Provide the (X, Y) coordinate of the cell's center where the given text is located.  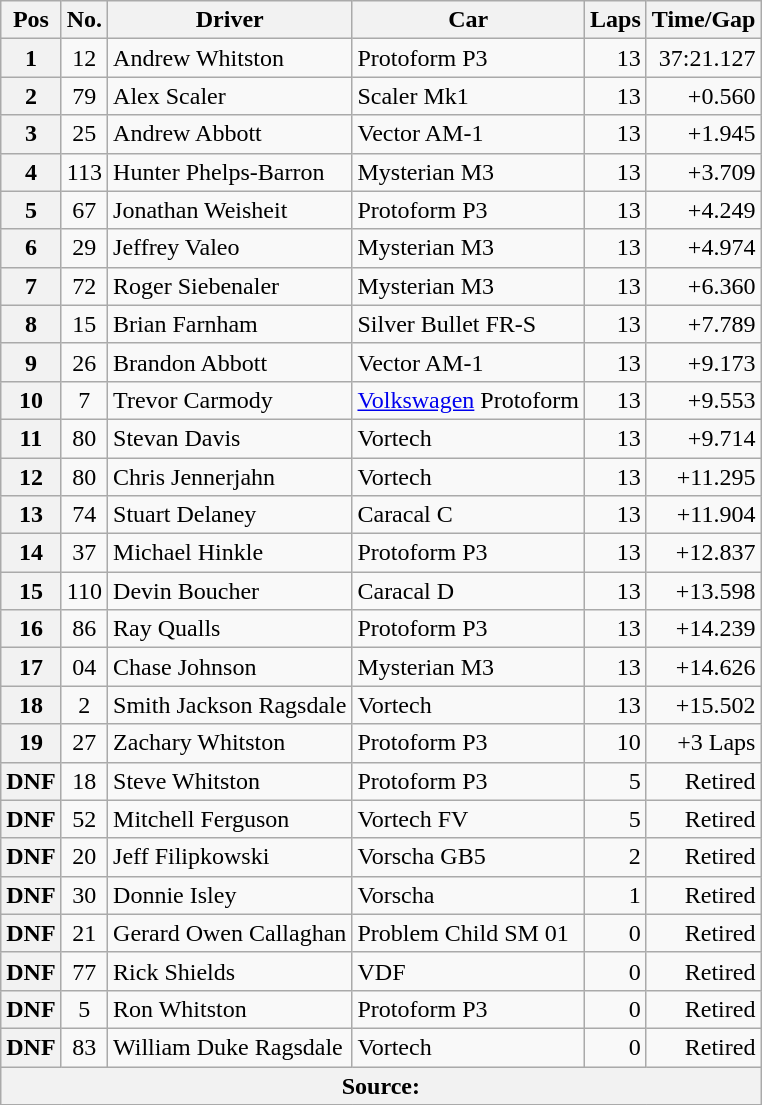
20 (84, 857)
+4.974 (704, 248)
Caracal D (468, 591)
37:21.127 (704, 58)
27 (84, 743)
+11.295 (704, 477)
Smith Jackson Ragsdale (230, 705)
Brandon Abbott (230, 362)
14 (31, 553)
+1.945 (704, 134)
Driver (230, 20)
37 (84, 553)
+14.626 (704, 667)
83 (84, 1047)
Donnie Isley (230, 895)
Jeff Filipkowski (230, 857)
Alex Scaler (230, 96)
No. (84, 20)
+12.837 (704, 553)
Andrew Whitston (230, 58)
William Duke Ragsdale (230, 1047)
52 (84, 819)
Ron Whitston (230, 1009)
+14.239 (704, 629)
Ray Qualls (230, 629)
Devin Boucher (230, 591)
110 (84, 591)
72 (84, 286)
Chris Jennerjahn (230, 477)
Problem Child SM 01 (468, 933)
+9.173 (704, 362)
19 (31, 743)
Jonathan Weisheit (230, 210)
Laps (616, 20)
Vorscha (468, 895)
67 (84, 210)
Brian Farnham (230, 324)
+9.553 (704, 400)
VDF (468, 971)
+7.789 (704, 324)
9 (31, 362)
Rick Shields (230, 971)
11 (31, 438)
6 (31, 248)
Andrew Abbott (230, 134)
Time/Gap (704, 20)
Scaler Mk1 (468, 96)
+11.904 (704, 515)
21 (84, 933)
86 (84, 629)
Pos (31, 20)
Michael Hinkle (230, 553)
04 (84, 667)
30 (84, 895)
+3 Laps (704, 743)
Car (468, 20)
Trevor Carmody (230, 400)
+0.560 (704, 96)
Steve Whitston (230, 781)
+15.502 (704, 705)
+9.714 (704, 438)
Silver Bullet FR-S (468, 324)
Roger Siebenaler (230, 286)
+13.598 (704, 591)
4 (31, 172)
Stevan Davis (230, 438)
+4.249 (704, 210)
+6.360 (704, 286)
Stuart Delaney (230, 515)
25 (84, 134)
26 (84, 362)
Vortech FV (468, 819)
17 (31, 667)
Source: (381, 1085)
16 (31, 629)
Gerard Owen Callaghan (230, 933)
74 (84, 515)
Hunter Phelps-Barron (230, 172)
+3.709 (704, 172)
77 (84, 971)
Jeffrey Valeo (230, 248)
3 (31, 134)
Vorscha GB5 (468, 857)
79 (84, 96)
Mitchell Ferguson (230, 819)
8 (31, 324)
Volkswagen Protoform (468, 400)
Chase Johnson (230, 667)
Zachary Whitston (230, 743)
Caracal C (468, 515)
29 (84, 248)
113 (84, 172)
